Scan for the cell matching the given text and deliver its [x, y] coordinate at center. 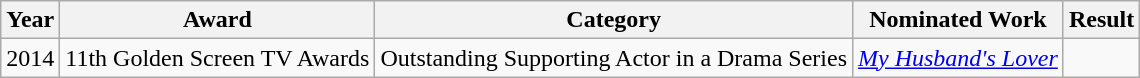
Award [218, 20]
2014 [30, 58]
My Husband's Lover [958, 58]
Outstanding Supporting Actor in a Drama Series [614, 58]
Result [1101, 20]
Nominated Work [958, 20]
Category [614, 20]
11th Golden Screen TV Awards [218, 58]
Year [30, 20]
